Capture the cell that displays the provided text and extract its (X, Y) central coordinate. 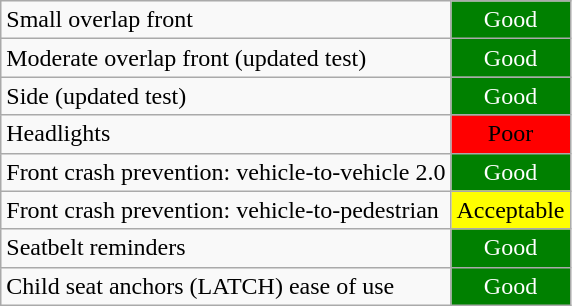
Seatbelt reminders (226, 248)
Front crash prevention: vehicle-to-pedestrian (226, 210)
Side (updated test) (226, 96)
Front crash prevention: vehicle-to-vehicle 2.0 (226, 172)
Acceptable (510, 210)
Headlights (226, 134)
Poor (510, 134)
Moderate overlap front (updated test) (226, 58)
Small overlap front (226, 20)
Child seat anchors (LATCH) ease of use (226, 286)
